From the cell containing the given text, extract its center point as [x, y] coordinate. 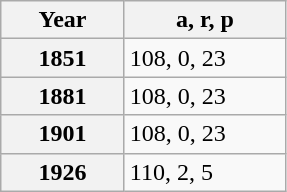
a, r, p [204, 20]
Year [63, 20]
110, 2, 5 [204, 172]
1926 [63, 172]
1851 [63, 58]
1901 [63, 134]
1881 [63, 96]
